Detect which cell encompasses the target text, then output its [x, y] center coordinate. 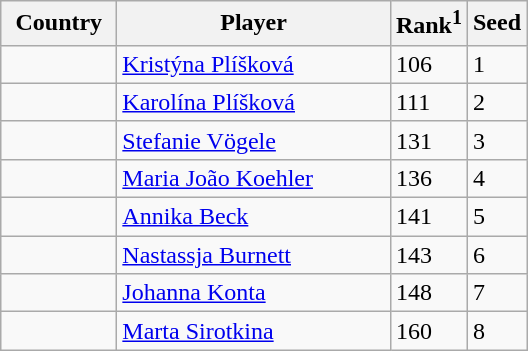
106 [428, 64]
Marta Sirotkina [254, 331]
Kristýna Plíšková [254, 64]
6 [496, 255]
141 [428, 217]
4 [496, 178]
1 [496, 64]
111 [428, 102]
7 [496, 293]
Maria João Koehler [254, 178]
2 [496, 102]
143 [428, 255]
Player [254, 24]
148 [428, 293]
Nastassja Burnett [254, 255]
Karolína Plíšková [254, 102]
5 [496, 217]
3 [496, 140]
160 [428, 331]
Seed [496, 24]
Rank1 [428, 24]
131 [428, 140]
8 [496, 331]
136 [428, 178]
Annika Beck [254, 217]
Johanna Konta [254, 293]
Country [59, 24]
Stefanie Vögele [254, 140]
